For the text-containing cell, return its midpoint in (X, Y) coordinate format. 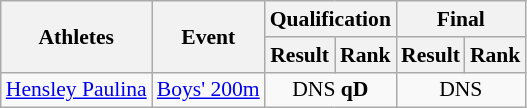
Final (460, 19)
Athletes (76, 36)
Qualification (330, 19)
Event (208, 36)
Hensley Paulina (76, 90)
DNS qD (330, 90)
Boys' 200m (208, 90)
DNS (460, 90)
